Search for the cell housing the specified text and yield its (x, y) center coordinate. 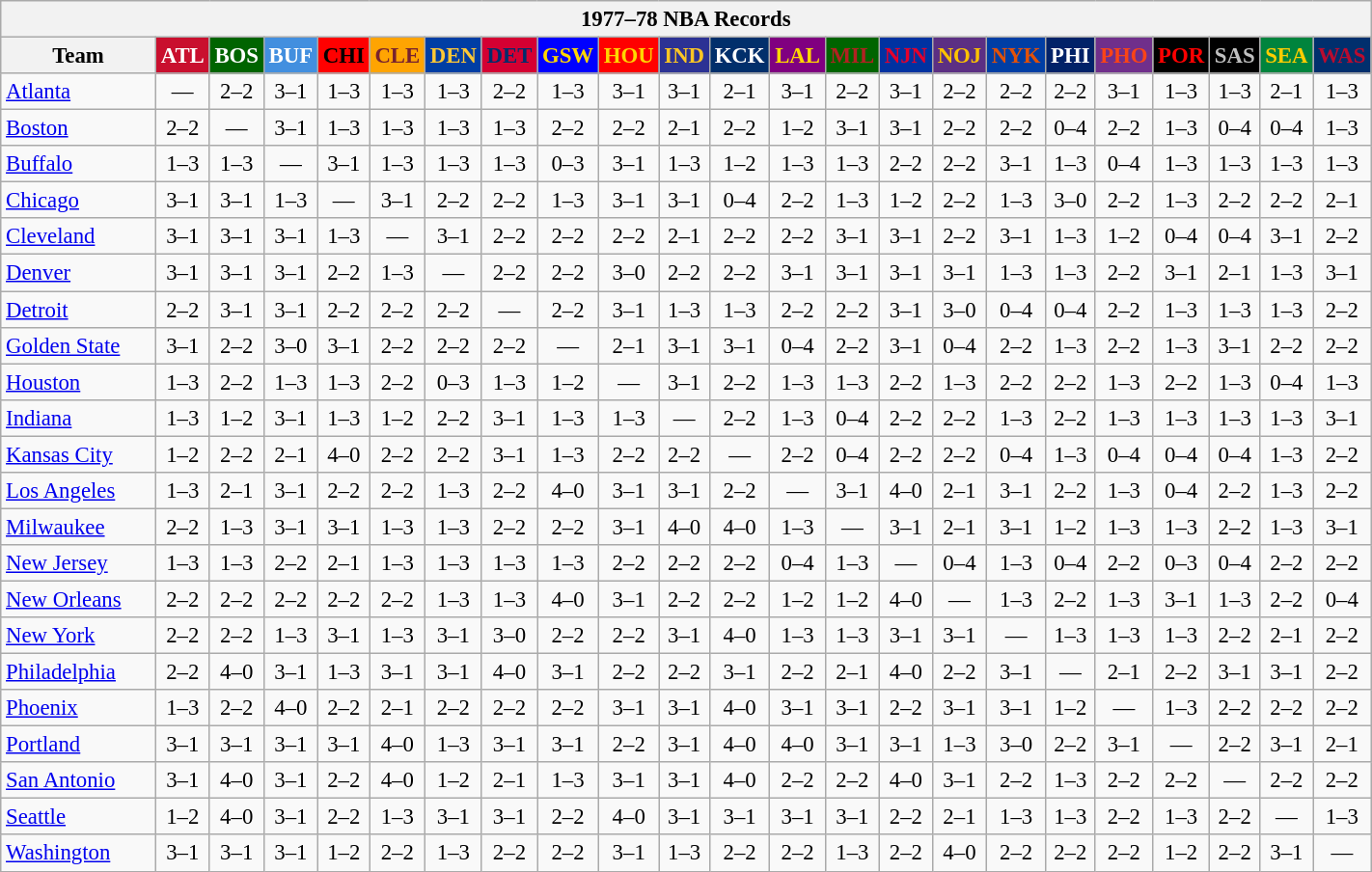
Indiana (79, 418)
New York (79, 636)
ATL (182, 56)
MIL (852, 56)
Milwaukee (79, 527)
CHI (343, 56)
WAS (1342, 56)
BUF (290, 56)
Cleveland (79, 236)
Team (79, 56)
Philadelphia (79, 672)
New Orleans (79, 599)
LAL (797, 56)
BOS (236, 56)
Kansas City (79, 454)
CLE (398, 56)
Denver (79, 273)
1977–78 NBA Records (686, 19)
Phoenix (79, 708)
Portland (79, 745)
Seattle (79, 817)
Atlanta (79, 92)
PHO (1124, 56)
Golden State (79, 345)
NYK (1017, 56)
New Jersey (79, 563)
NJN (905, 56)
Houston (79, 382)
DEN (453, 56)
KCK (739, 56)
SEA (1287, 56)
Los Angeles (79, 491)
HOU (629, 56)
Chicago (79, 201)
DET (509, 56)
San Antonio (79, 780)
Buffalo (79, 164)
POR (1181, 56)
PHI (1071, 56)
Washington (79, 854)
SAS (1234, 56)
GSW (568, 56)
Detroit (79, 310)
NOJ (959, 56)
Boston (79, 128)
IND (684, 56)
